Find where the given text appears and provide that cell's center as [x, y] coordinate. 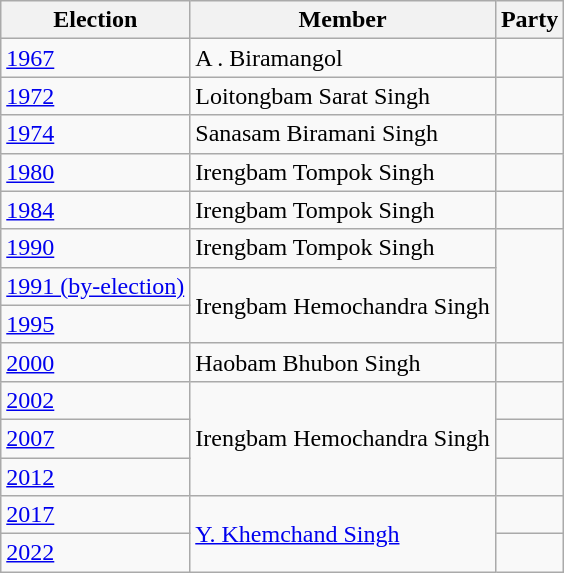
Sanasam Biramani Singh [343, 134]
1991 (by-election) [96, 286]
Party [529, 20]
1980 [96, 172]
2022 [96, 553]
1984 [96, 210]
2017 [96, 515]
2012 [96, 477]
Election [96, 20]
1995 [96, 324]
1990 [96, 248]
2002 [96, 400]
1967 [96, 58]
Member [343, 20]
Loitongbam Sarat Singh [343, 96]
2000 [96, 362]
1974 [96, 134]
Y. Khemchand Singh [343, 534]
2007 [96, 438]
A . Biramangol [343, 58]
1972 [96, 96]
Haobam Bhubon Singh [343, 362]
